Provide the (x, y) coordinate of the cell's center where the given text is located.  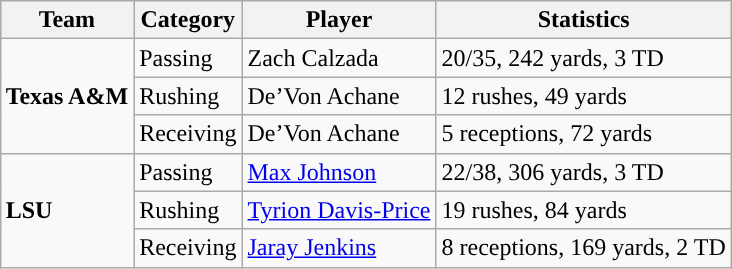
20/35, 242 yards, 3 TD (584, 58)
Tyrion Davis-Price (339, 210)
8 receptions, 169 yards, 2 TD (584, 248)
Player (339, 20)
Statistics (584, 20)
Category (188, 20)
Zach Calzada (339, 58)
Texas A&M (67, 96)
Jaray Jenkins (339, 248)
5 receptions, 72 yards (584, 134)
12 rushes, 49 yards (584, 96)
LSU (67, 210)
22/38, 306 yards, 3 TD (584, 172)
Max Johnson (339, 172)
Team (67, 20)
19 rushes, 84 yards (584, 210)
